Detect which cell encompasses the target text, then output its (x, y) center coordinate. 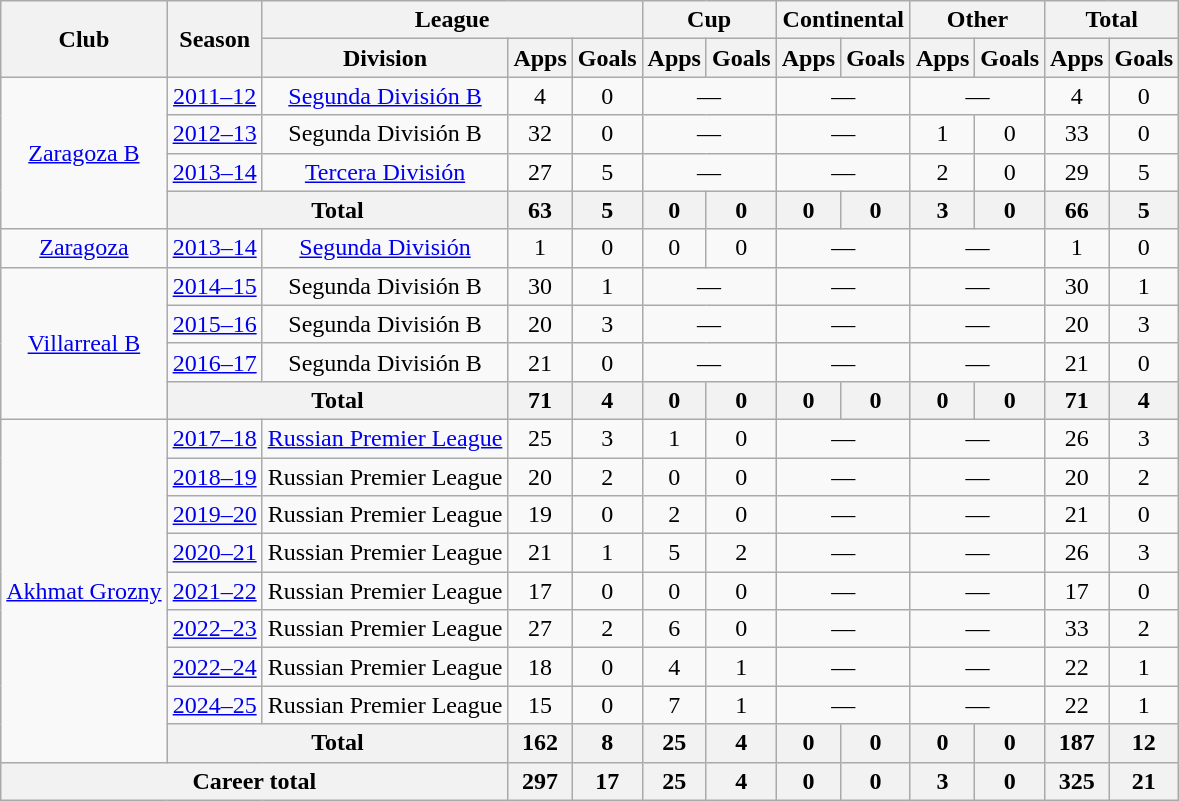
League (452, 20)
Division (385, 58)
Other (977, 20)
2018–19 (214, 477)
Zaragoza (84, 248)
32 (540, 134)
6 (674, 629)
Zaragoza B (84, 153)
12 (1144, 743)
15 (540, 705)
Club (84, 39)
8 (607, 743)
Cup (709, 20)
2024–25 (214, 705)
Career total (254, 781)
66 (1077, 210)
162 (540, 743)
2015–16 (214, 324)
2022–23 (214, 629)
2012–13 (214, 134)
187 (1077, 743)
18 (540, 667)
2014–15 (214, 286)
2020–21 (214, 553)
325 (1077, 781)
Continental (843, 20)
Villarreal B (84, 343)
29 (1077, 172)
Segunda División (385, 248)
297 (540, 781)
2021–22 (214, 591)
2011–12 (214, 96)
19 (540, 515)
2022–24 (214, 667)
63 (540, 210)
Season (214, 39)
7 (674, 705)
2019–20 (214, 515)
2017–18 (214, 438)
Akhmat Grozny (84, 590)
Tercera División (385, 172)
2016–17 (214, 362)
